Determine the (X, Y) coordinate at the center of the cell enclosing the given text.  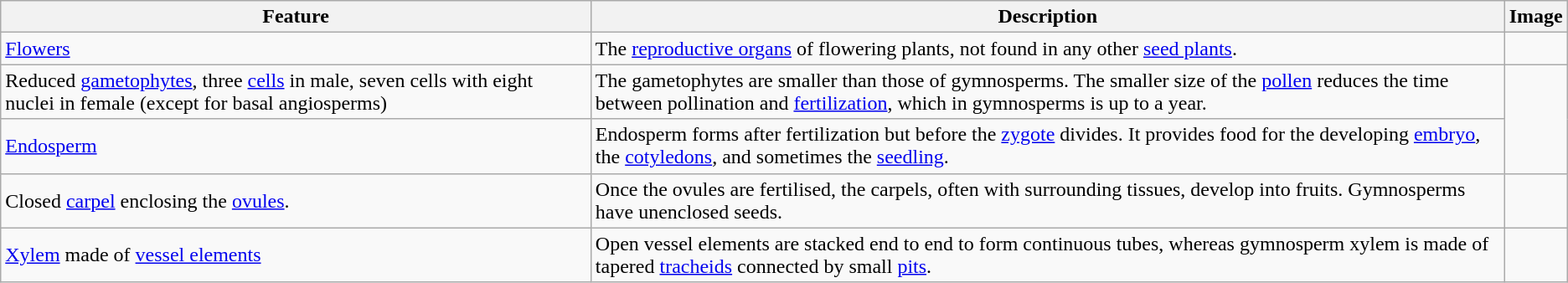
Endosperm (297, 146)
Once the ovules are fertilised, the carpels, often with surrounding tissues, develop into fruits. Gymnosperms have unenclosed seeds. (1047, 201)
Reduced gametophytes, three cells in male, seven cells with eight nuclei in female (except for basal angiosperms) (297, 92)
Open vessel elements are stacked end to end to form continuous tubes, whereas gymnosperm xylem is made of tapered tracheids connected by small pits. (1047, 255)
Description (1047, 17)
Image (1536, 17)
The reproductive organs of flowering plants, not found in any other seed plants. (1047, 49)
Flowers (297, 49)
Xylem made of vessel elements (297, 255)
Closed carpel enclosing the ovules. (297, 201)
Feature (297, 17)
